Detect which cell encompasses the target text, then output its [X, Y] center coordinate. 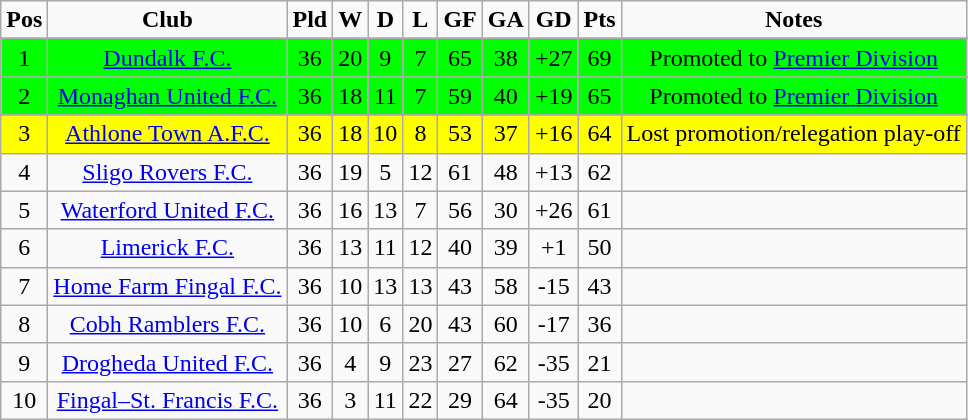
53 [460, 134]
1 [24, 58]
56 [460, 210]
Limerick F.C. [168, 248]
59 [460, 96]
Monaghan United F.C. [168, 96]
L [420, 20]
Drogheda United F.C. [168, 362]
GD [554, 20]
Pos [24, 20]
Pld [310, 20]
Lost promotion/relegation play-off [794, 134]
Dundalk F.C. [168, 58]
GF [460, 20]
+1 [554, 248]
22 [420, 400]
30 [506, 210]
Home Farm Fingal F.C. [168, 286]
58 [506, 286]
GA [506, 20]
38 [506, 58]
Club [168, 20]
19 [350, 172]
Notes [794, 20]
16 [350, 210]
27 [460, 362]
39 [506, 248]
-15 [554, 286]
Athlone Town A.F.C. [168, 134]
Waterford United F.C. [168, 210]
Fingal–St. Francis F.C. [168, 400]
Cobh Ramblers F.C. [168, 324]
2 [24, 96]
Sligo Rovers F.C. [168, 172]
+19 [554, 96]
-17 [554, 324]
+13 [554, 172]
23 [420, 362]
+26 [554, 210]
21 [600, 362]
50 [600, 248]
W [350, 20]
69 [600, 58]
48 [506, 172]
29 [460, 400]
60 [506, 324]
Pts [600, 20]
D [386, 20]
37 [506, 134]
+27 [554, 58]
+16 [554, 134]
